For the text-containing cell, return its midpoint in [x, y] coordinate format. 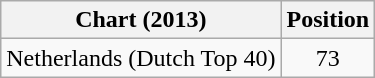
Position [328, 20]
Chart (2013) [141, 20]
73 [328, 58]
Netherlands (Dutch Top 40) [141, 58]
